Pinpoint the cell where the given text exists, returning its (x, y) midpoint coordinate. 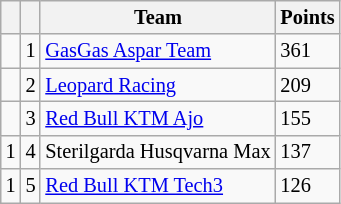
209 (307, 85)
Leopard Racing (158, 85)
Team (158, 17)
155 (307, 118)
2 (31, 85)
Points (307, 17)
3 (31, 118)
126 (307, 186)
Red Bull KTM Ajo (158, 118)
137 (307, 152)
4 (31, 152)
5 (31, 186)
Sterilgarda Husqvarna Max (158, 152)
361 (307, 51)
GasGas Aspar Team (158, 51)
Red Bull KTM Tech3 (158, 186)
